Search for the cell housing the specified text and yield its [X, Y] center coordinate. 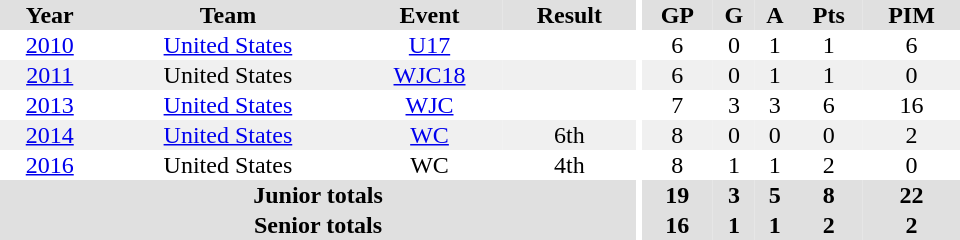
Event [429, 15]
WJC18 [429, 75]
Result [570, 15]
Team [228, 15]
G [734, 15]
2014 [50, 135]
6th [570, 135]
PIM [912, 15]
Junior totals [318, 195]
4th [570, 165]
Pts [829, 15]
7 [678, 105]
WJC [429, 105]
Year [50, 15]
19 [678, 195]
5 [775, 195]
2011 [50, 75]
A [775, 15]
2013 [50, 105]
2016 [50, 165]
GP [678, 15]
U17 [429, 45]
Senior totals [318, 225]
22 [912, 195]
2010 [50, 45]
